Return the (X, Y) coordinate for the center point of the cell that contains the specified text.  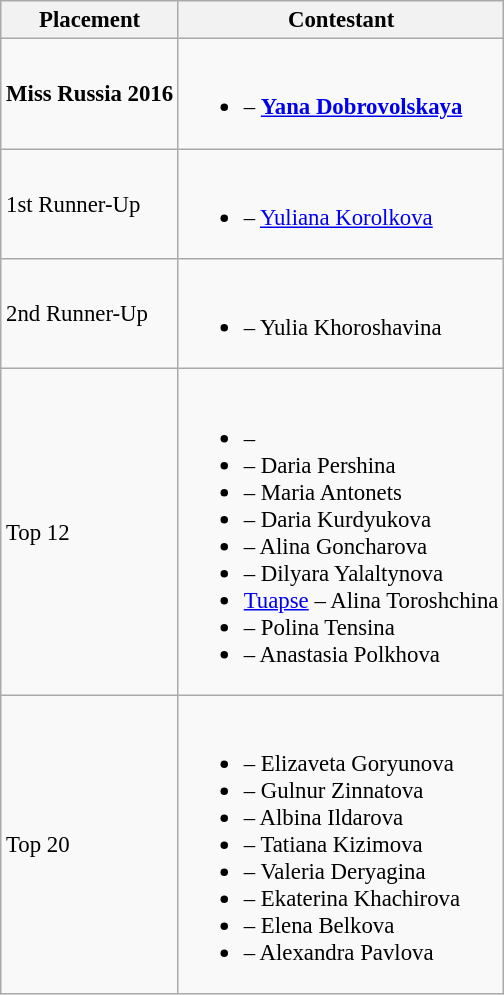
1st Runner-Up (90, 204)
Placement (90, 20)
Miss Russia 2016 (90, 94)
Contestant (340, 20)
– Yuliana Korolkova (340, 204)
Top 20 (90, 844)
– Yulia Khoroshavina (340, 314)
2nd Runner-Up (90, 314)
– Yana Dobrovolskaya (340, 94)
Top 12 (90, 532)
